For the text-containing cell, return its midpoint in [x, y] coordinate format. 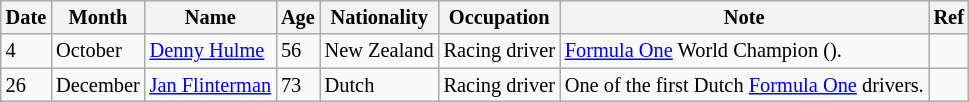
Formula One World Champion (). [744, 51]
Jan Flinterman [210, 85]
New Zealand [380, 51]
56 [298, 51]
One of the first Dutch Formula One drivers. [744, 85]
26 [26, 85]
Occupation [500, 17]
Date [26, 17]
Age [298, 17]
Name [210, 17]
Month [98, 17]
4 [26, 51]
Note [744, 17]
October [98, 51]
Ref [949, 17]
Nationality [380, 17]
Dutch [380, 85]
73 [298, 85]
Denny Hulme [210, 51]
December [98, 85]
